For the text-containing cell, return its midpoint in [X, Y] coordinate format. 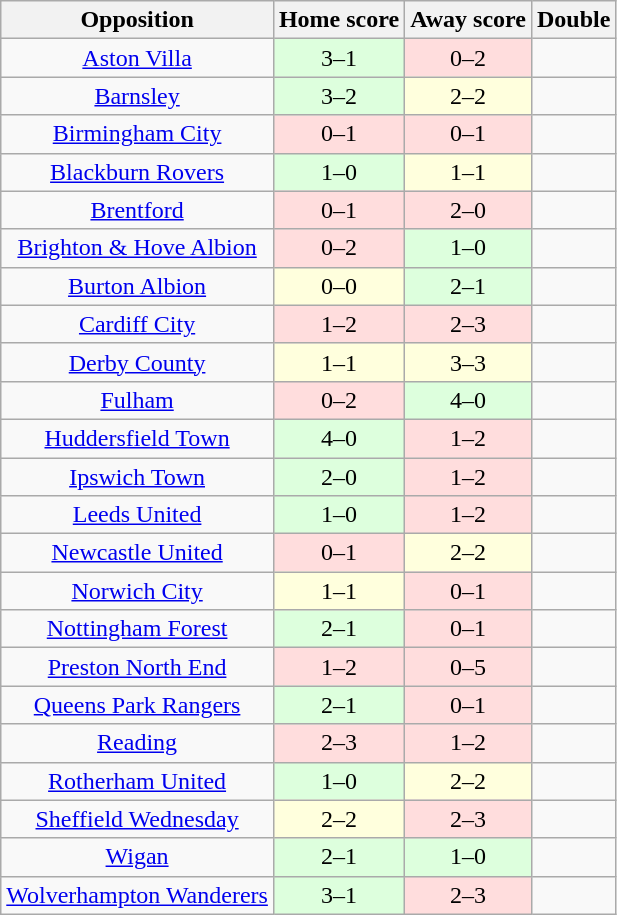
Preston North End [138, 667]
Burton Albion [138, 286]
Wigan [138, 857]
Derby County [138, 362]
Newcastle United [138, 553]
Fulham [138, 400]
Wolverhampton Wanderers [138, 895]
Leeds United [138, 515]
Away score [468, 20]
Birmingham City [138, 134]
Huddersfield Town [138, 438]
Home score [338, 20]
Opposition [138, 20]
Brighton & Hove Albion [138, 248]
Reading [138, 743]
3–2 [338, 96]
0–5 [468, 667]
Nottingham Forest [138, 629]
Brentford [138, 210]
3–3 [468, 362]
Blackburn Rovers [138, 172]
Rotherham United [138, 781]
Sheffield Wednesday [138, 819]
0–0 [338, 286]
Cardiff City [138, 324]
Double [573, 20]
Ipswich Town [138, 477]
Barnsley [138, 96]
Aston Villa [138, 58]
Queens Park Rangers [138, 705]
Norwich City [138, 591]
